Return the [X, Y] coordinate for the center point of the cell that contains the specified text.  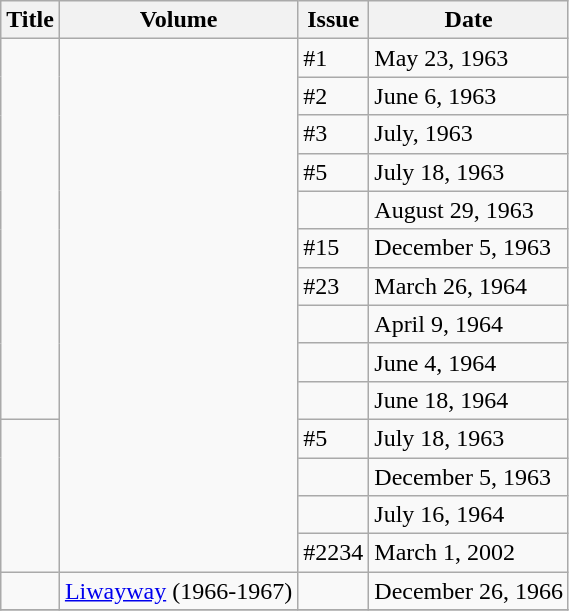
June 18, 1964 [469, 400]
March 26, 1964 [469, 286]
#3 [334, 134]
June 4, 1964 [469, 362]
Issue [334, 20]
Date [469, 20]
#2234 [334, 553]
March 1, 2002 [469, 553]
July 16, 1964 [469, 515]
#1 [334, 58]
#23 [334, 286]
#2 [334, 96]
Liwayway (1966-1967) [178, 591]
Title [30, 20]
July, 1963 [469, 134]
December 26, 1966 [469, 591]
August 29, 1963 [469, 210]
Volume [178, 20]
#15 [334, 248]
May 23, 1963 [469, 58]
June 6, 1963 [469, 96]
April 9, 1964 [469, 324]
